Pinpoint the cell where the given text exists, returning its (x, y) midpoint coordinate. 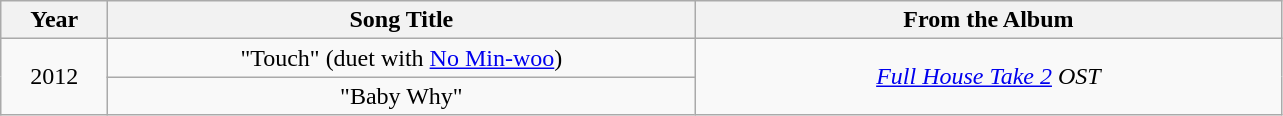
"Touch" (duet with No Min-woo) (402, 58)
From the Album (988, 20)
Year (54, 20)
"Baby Why" (402, 96)
Full House Take 2 OST (988, 77)
Song Title (402, 20)
2012 (54, 77)
